Pinpoint the cell where the given text exists, returning its (X, Y) midpoint coordinate. 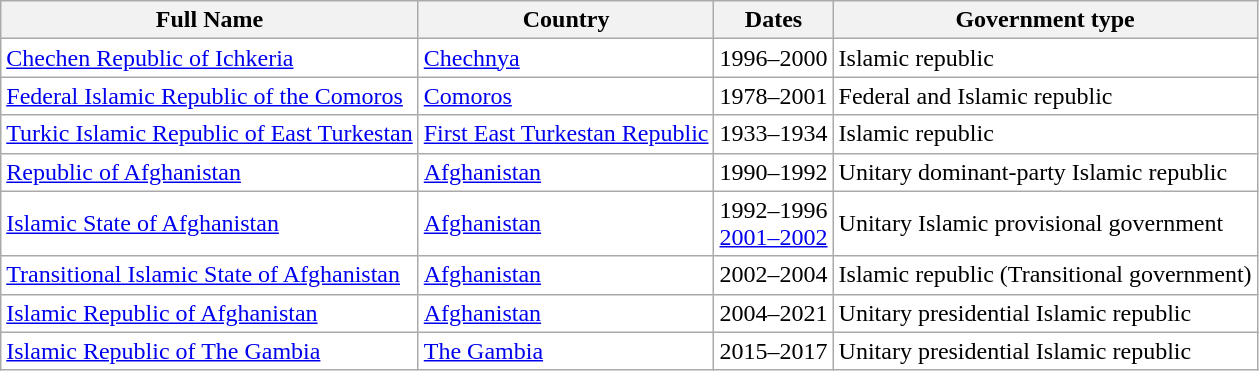
Islamic Republic of Afghanistan (210, 313)
Full Name (210, 20)
1992–19962001–2002 (774, 224)
Republic of Afghanistan (210, 172)
2004–2021 (774, 313)
Federal Islamic Republic of the Comoros (210, 96)
Federal and Islamic republic (1045, 96)
Government type (1045, 20)
1933–1934 (774, 134)
Unitary Islamic provisional government (1045, 224)
The Gambia (566, 351)
First East Turkestan Republic (566, 134)
Islamic State of Afghanistan (210, 224)
Islamic Republic of The Gambia (210, 351)
Chechen Republic of Ichkeria (210, 58)
2015–2017 (774, 351)
Dates (774, 20)
Chechnya (566, 58)
Transitional Islamic State of Afghanistan (210, 275)
Comoros (566, 96)
Unitary dominant-party Islamic republic (1045, 172)
1978–2001 (774, 96)
Turkic Islamic Republic of East Turkestan (210, 134)
1990–1992 (774, 172)
1996–2000 (774, 58)
Islamic republic (Transitional government) (1045, 275)
Country (566, 20)
2002–2004 (774, 275)
